Search for the cell housing the specified text and yield its (x, y) center coordinate. 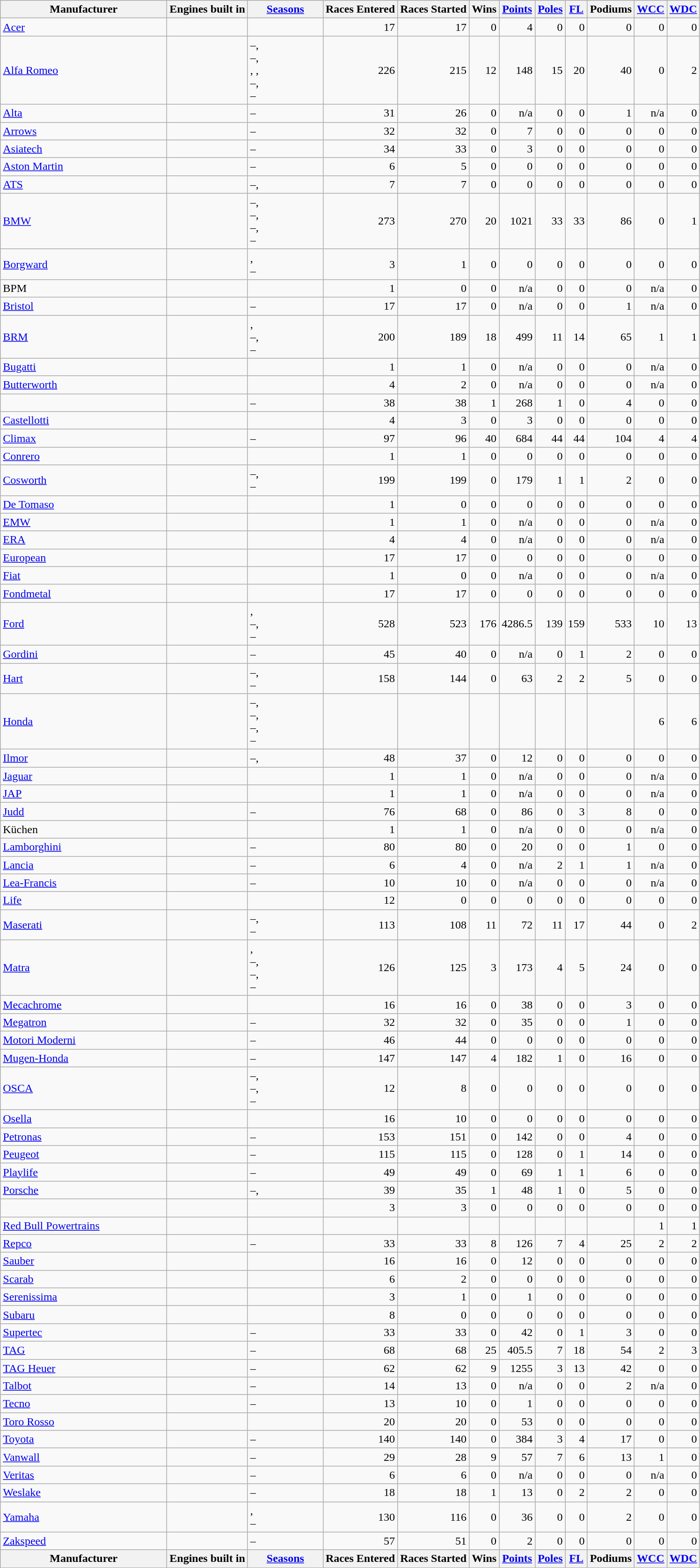
45 (360, 654)
Acer (84, 27)
Bugatti (84, 367)
TAG Heuer (84, 1368)
1255 (518, 1368)
226 (360, 70)
182 (518, 1058)
125 (433, 967)
15 (550, 70)
97 (360, 438)
OSCA (84, 1089)
Asiatech (84, 149)
533 (611, 624)
1021 (518, 221)
JAP (84, 794)
151 (433, 1137)
Playlife (84, 1172)
37 (433, 758)
51 (433, 1541)
Judd (84, 812)
528 (360, 624)
Sauber (84, 1261)
Lamborghini (84, 847)
96 (433, 438)
31 (360, 113)
BMW (84, 221)
Osella (84, 1119)
ATS (84, 184)
Toro Rosso (84, 1422)
39 (360, 1190)
Scarab (84, 1279)
Lea-Francis (84, 883)
273 (360, 221)
34 (360, 149)
29 (360, 1457)
Borgward (84, 264)
Ilmor (84, 758)
Butterworth (84, 385)
116 (433, 1517)
Toyota (84, 1439)
148 (518, 70)
36 (518, 1517)
63 (518, 678)
684 (518, 438)
Zakspeed (84, 1541)
Peugeot (84, 1154)
Motori Moderni (84, 1040)
Mugen-Honda (84, 1058)
Yamaha (84, 1517)
EMW (84, 522)
Repco (84, 1243)
Küchen (84, 829)
142 (518, 1137)
BPM (84, 288)
76 (360, 812)
Veritas (84, 1475)
128 (518, 1154)
384 (518, 1439)
De Tomaso (84, 504)
Fiat (84, 575)
Hart (84, 678)
144 (433, 678)
108 (433, 924)
159 (576, 624)
European (84, 558)
158 (360, 678)
Honda (84, 721)
153 (360, 1137)
Arrows (84, 131)
Ford (84, 624)
215 (433, 70)
176 (484, 624)
405.5 (518, 1350)
200 (360, 337)
Weslake (84, 1493)
Life (84, 900)
69 (518, 1172)
Gordini (84, 654)
Fondmetal (84, 593)
Castellotti (84, 421)
Alta (84, 113)
–,–,, ,–,– (285, 70)
Megatron (84, 1022)
Matra (84, 967)
130 (360, 1517)
Mecachrome (84, 1004)
523 (433, 624)
65 (611, 337)
113 (360, 924)
Aston Martin (84, 167)
189 (433, 337)
TAG (84, 1350)
–,–,– (285, 1089)
53 (518, 1422)
BRM (84, 337)
72 (518, 924)
Subaru (84, 1314)
Conrero (84, 456)
Red Bull Powertrains (84, 1226)
54 (611, 1350)
,–,–,– (285, 967)
Cosworth (84, 480)
ERA (84, 540)
Maserati (84, 924)
Jaguar (84, 776)
Vanwall (84, 1457)
Bristol (84, 306)
Petronas (84, 1137)
173 (518, 967)
179 (518, 480)
268 (518, 403)
28 (433, 1457)
4286.5 (518, 624)
24 (611, 967)
Porsche (84, 1190)
Alfa Romeo (84, 70)
Lancia (84, 865)
Serenissima (84, 1297)
Climax (84, 438)
Supertec (84, 1332)
499 (518, 337)
104 (611, 438)
Talbot (84, 1386)
46 (360, 1040)
Tecno (84, 1404)
26 (433, 113)
270 (433, 221)
139 (550, 624)
